Capture the cell that displays the provided text and extract its (x, y) central coordinate. 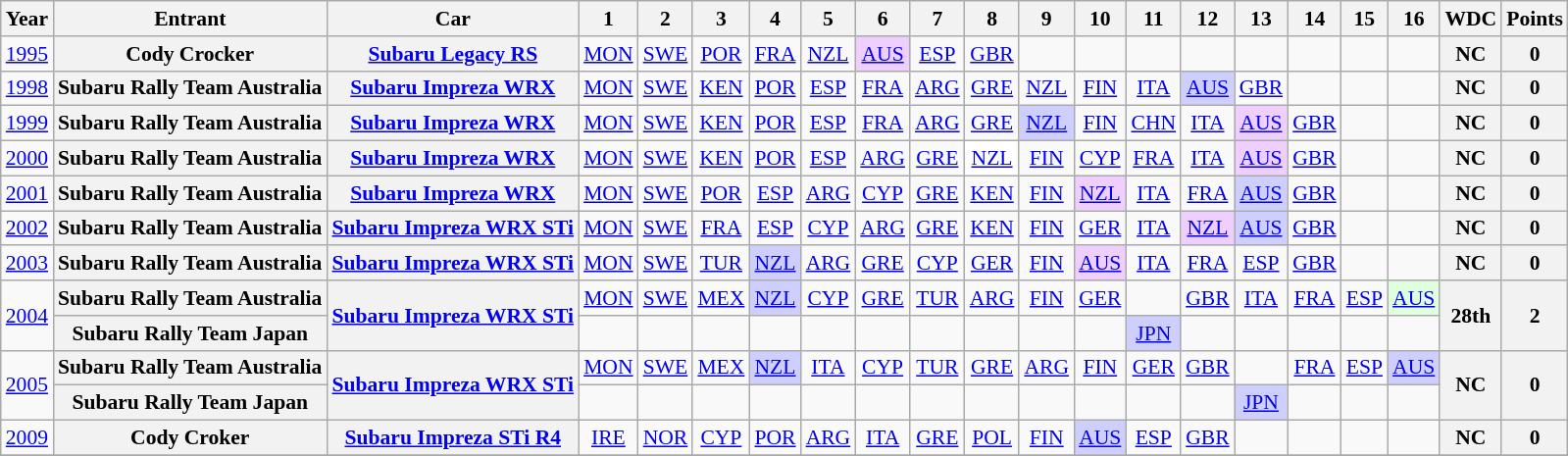
POL (992, 438)
6 (883, 19)
15 (1365, 19)
IRE (608, 438)
14 (1314, 19)
11 (1153, 19)
7 (937, 19)
Entrant (190, 19)
1 (608, 19)
2000 (27, 159)
2009 (27, 438)
NOR (666, 438)
10 (1100, 19)
2004 (27, 316)
2002 (27, 228)
Subaru Legacy RS (453, 54)
1998 (27, 88)
CHN (1153, 124)
8 (992, 19)
16 (1414, 19)
13 (1261, 19)
Points (1535, 19)
5 (829, 19)
Subaru Impreza STi R4 (453, 438)
2003 (27, 264)
Year (27, 19)
Cody Crocker (190, 54)
9 (1046, 19)
Car (453, 19)
1999 (27, 124)
2005 (27, 384)
4 (775, 19)
3 (721, 19)
WDC (1471, 19)
2001 (27, 193)
1995 (27, 54)
Cody Croker (190, 438)
12 (1208, 19)
28th (1471, 316)
